Output the (x, y) coordinate of the center of the cell containing the given text.  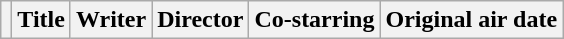
Director (200, 20)
Writer (110, 20)
Title (42, 20)
Co-starring (314, 20)
Original air date (472, 20)
